From the cell containing the given text, extract its center point as [X, Y] coordinate. 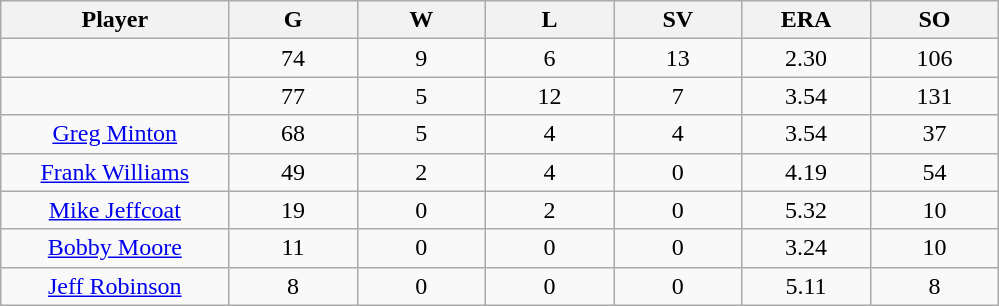
7 [678, 96]
3.24 [806, 248]
Jeff Robinson [115, 286]
Bobby Moore [115, 248]
37 [934, 134]
ERA [806, 20]
SV [678, 20]
68 [293, 134]
SO [934, 20]
74 [293, 58]
5.11 [806, 286]
12 [549, 96]
6 [549, 58]
13 [678, 58]
Player [115, 20]
106 [934, 58]
19 [293, 210]
Greg Minton [115, 134]
9 [421, 58]
5.32 [806, 210]
4.19 [806, 172]
131 [934, 96]
49 [293, 172]
11 [293, 248]
77 [293, 96]
Frank Williams [115, 172]
G [293, 20]
L [549, 20]
2.30 [806, 58]
Mike Jeffcoat [115, 210]
54 [934, 172]
W [421, 20]
